Identify which cell holds the provided text, then report its [x, y] central coordinate. 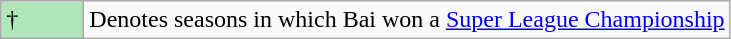
Denotes seasons in which Bai won a Super League Championship [407, 20]
† [42, 20]
